Return [x, y] of the center of cell containing provided text 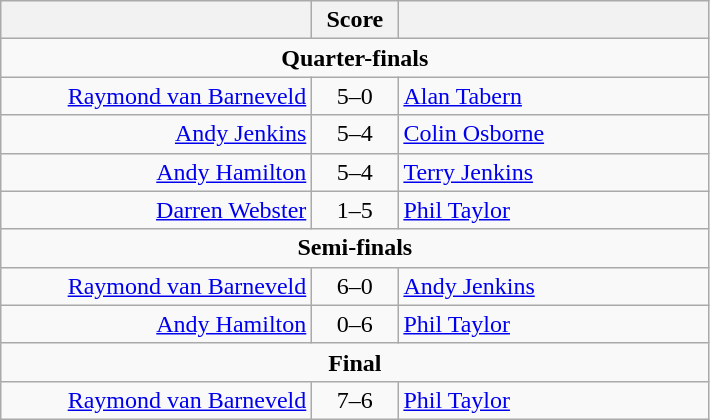
6–0 [355, 286]
Quarter-finals [355, 58]
1–5 [355, 210]
Score [355, 20]
Final [355, 362]
Semi-finals [355, 248]
0–6 [355, 324]
7–6 [355, 400]
Colin Osborne [554, 134]
5–0 [355, 96]
Darren Webster [156, 210]
Terry Jenkins [554, 172]
Alan Tabern [554, 96]
